Return [X, Y] of the center of cell containing provided text 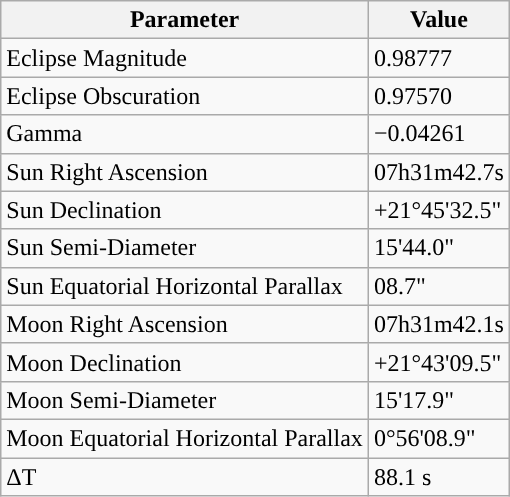
Sun Equatorial Horizontal Parallax [185, 286]
Moon Declination [185, 362]
Moon Semi-Diameter [185, 400]
Sun Right Ascension [185, 172]
ΔT [185, 477]
0.98777 [438, 58]
07h31m42.1s [438, 324]
88.1 s [438, 477]
Value [438, 20]
Sun Declination [185, 210]
Sun Semi-Diameter [185, 248]
+21°43'09.5" [438, 362]
Gamma [185, 134]
0°56'08.9" [438, 438]
15'17.9" [438, 400]
−0.04261 [438, 134]
+21°45'32.5" [438, 210]
08.7" [438, 286]
Moon Equatorial Horizontal Parallax [185, 438]
0.97570 [438, 96]
15'44.0" [438, 248]
Eclipse Magnitude [185, 58]
Moon Right Ascension [185, 324]
Parameter [185, 20]
Eclipse Obscuration [185, 96]
07h31m42.7s [438, 172]
